Find where the given text appears and provide that cell's center as [x, y] coordinate. 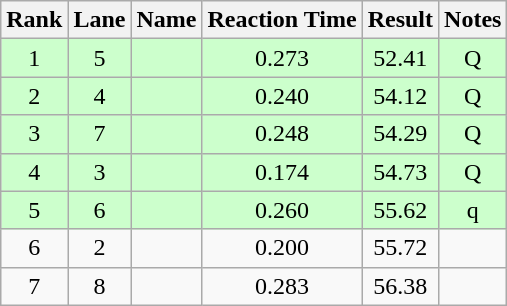
Reaction Time [282, 20]
54.12 [400, 96]
Name [166, 20]
0.200 [282, 248]
1 [34, 58]
0.240 [282, 96]
0.273 [282, 58]
0.283 [282, 286]
52.41 [400, 58]
55.72 [400, 248]
8 [100, 286]
0.260 [282, 210]
0.174 [282, 172]
54.73 [400, 172]
55.62 [400, 210]
Result [400, 20]
Lane [100, 20]
54.29 [400, 134]
56.38 [400, 286]
q [473, 210]
Notes [473, 20]
0.248 [282, 134]
Rank [34, 20]
